Search for the cell housing the specified text and yield its [x, y] center coordinate. 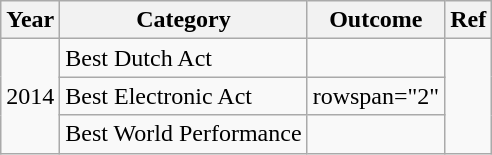
Outcome [376, 20]
Ref [468, 20]
rowspan="2" [376, 96]
Year [30, 20]
Best Electronic Act [184, 96]
Best Dutch Act [184, 58]
Category [184, 20]
2014 [30, 96]
Best World Performance [184, 134]
